Extract the [X, Y] coordinate from the center of the cell holding the provided text.  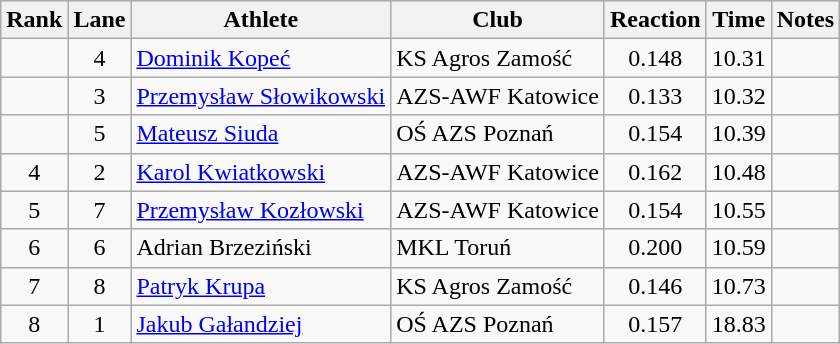
0.200 [655, 248]
0.162 [655, 172]
10.39 [738, 134]
Przemysław Słowikowski [261, 96]
10.48 [738, 172]
0.157 [655, 324]
Club [498, 20]
Mateusz Siuda [261, 134]
Reaction [655, 20]
0.148 [655, 58]
Notes [805, 20]
10.31 [738, 58]
3 [100, 96]
Rank [34, 20]
Lane [100, 20]
10.73 [738, 286]
1 [100, 324]
10.32 [738, 96]
Time [738, 20]
Adrian Brzeziński [261, 248]
2 [100, 172]
Athlete [261, 20]
MKL Toruń [498, 248]
Dominik Kopeć [261, 58]
Patryk Krupa [261, 286]
0.146 [655, 286]
Jakub Gałandziej [261, 324]
10.55 [738, 210]
Przemysław Kozłowski [261, 210]
0.133 [655, 96]
Karol Kwiatkowski [261, 172]
10.59 [738, 248]
18.83 [738, 324]
